For the text-containing cell, return its midpoint in (X, Y) coordinate format. 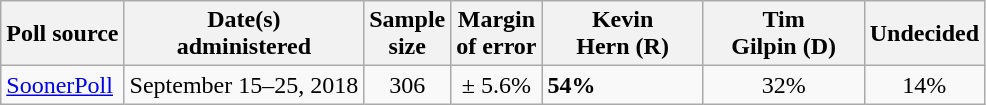
± 5.6% (496, 85)
54% (622, 85)
Samplesize (408, 34)
Marginof error (496, 34)
KevinHern (R) (622, 34)
14% (924, 85)
SoonerPoll (62, 85)
TimGilpin (D) (784, 34)
32% (784, 85)
306 (408, 85)
September 15–25, 2018 (244, 85)
Undecided (924, 34)
Date(s)administered (244, 34)
Poll source (62, 34)
